Locate the cell with the specified text and output its (x, y) center coordinate. 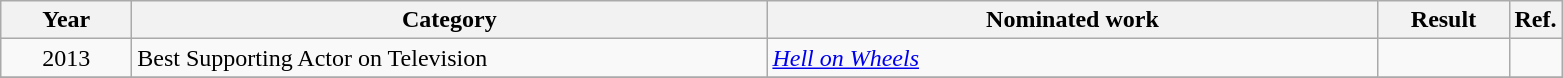
Ref. (1536, 20)
Result (1444, 20)
Nominated work (1072, 20)
Category (450, 20)
Hell on Wheels (1072, 58)
Best Supporting Actor on Television (450, 58)
Year (66, 20)
2013 (66, 58)
